Scan for the cell matching the given text and deliver its [x, y] coordinate at center. 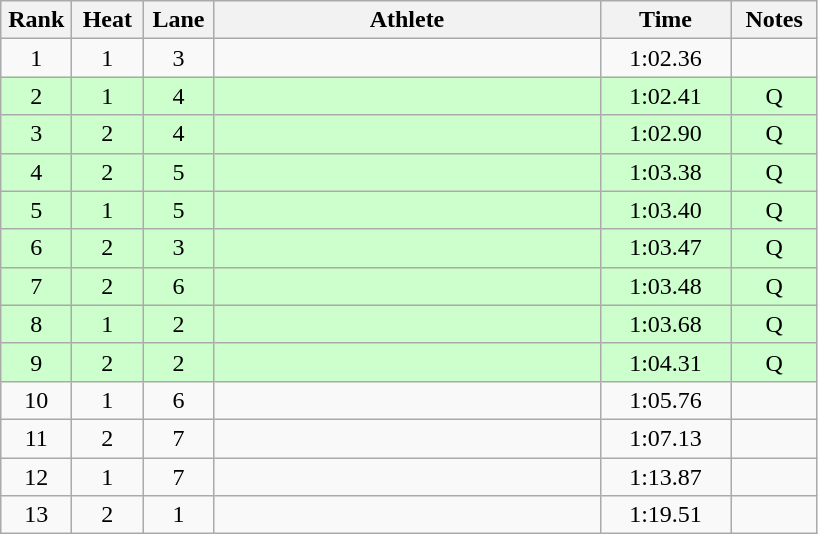
11 [36, 438]
1:03.68 [666, 324]
1:03.47 [666, 248]
1:02.90 [666, 134]
Athlete [407, 20]
12 [36, 477]
1:07.13 [666, 438]
Rank [36, 20]
1:19.51 [666, 515]
8 [36, 324]
13 [36, 515]
Lane [178, 20]
Heat [108, 20]
1:05.76 [666, 400]
1:03.38 [666, 172]
1:13.87 [666, 477]
1:02.36 [666, 58]
9 [36, 362]
1:03.40 [666, 210]
1:04.31 [666, 362]
Notes [774, 20]
1:03.48 [666, 286]
Time [666, 20]
10 [36, 400]
1:02.41 [666, 96]
